Search for the cell housing the specified text and yield its (X, Y) center coordinate. 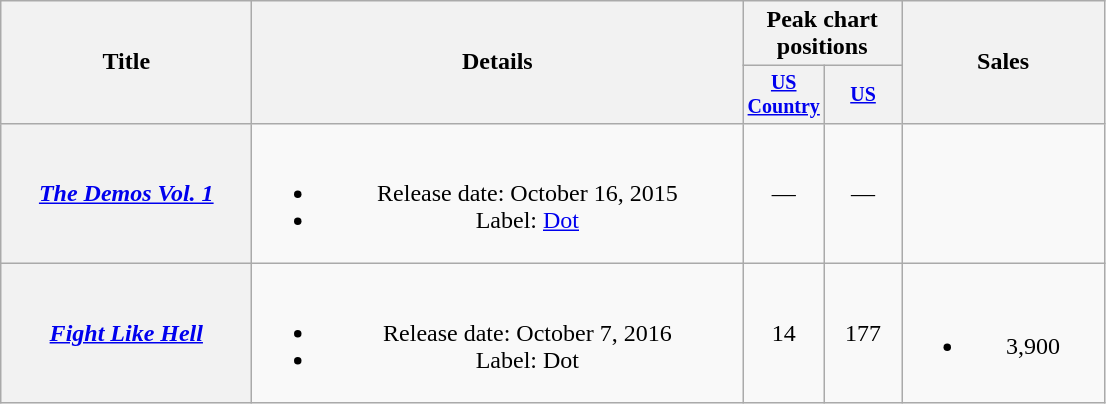
177 (864, 333)
Details (498, 62)
Title (126, 62)
Sales (1004, 62)
Fight Like Hell (126, 333)
The Demos Vol. 1 (126, 193)
US (864, 94)
Release date: October 16, 2015Label: Dot (498, 193)
Peak chart positions (822, 34)
US Country (784, 94)
14 (784, 333)
Release date: October 7, 2016Label: Dot (498, 333)
3,900 (1004, 333)
